Return the [x, y] coordinate for the center point of the cell that contains the specified text.  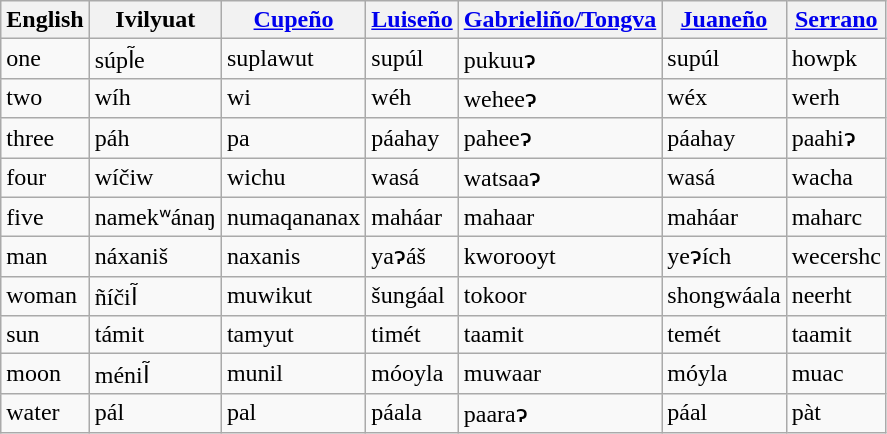
Serrano [836, 20]
súpl̃e [155, 59]
werh [836, 98]
four [45, 178]
ménil̃ [155, 374]
English [45, 20]
two [45, 98]
tamyut [293, 335]
wacha [836, 178]
šungáal [412, 296]
numaqananax [293, 217]
páh [155, 138]
páal [724, 413]
ñíčil̃ [155, 296]
temét [724, 335]
wéx [724, 98]
Ivilyuat [155, 20]
water [45, 413]
wíh [155, 98]
moon [45, 374]
woman [45, 296]
Cupeño [293, 20]
wéh [412, 98]
Gabrieliño/Tongva [560, 20]
paheeɂ [560, 138]
muac [836, 374]
pal [293, 413]
kworooyt [560, 257]
one [45, 59]
pál [155, 413]
weheeɂ [560, 98]
pàt [836, 413]
móyla [724, 374]
yaɂáš [412, 257]
neerht [836, 296]
támit [155, 335]
yeɂích [724, 257]
timét [412, 335]
móoyla [412, 374]
howpk [836, 59]
namekʷánaŋ [155, 217]
wíčiw [155, 178]
five [45, 217]
suplawut [293, 59]
pa [293, 138]
Luiseño [412, 20]
watsaaɂ [560, 178]
muwikut [293, 296]
man [45, 257]
three [45, 138]
muwaar [560, 374]
Juaneño [724, 20]
munil [293, 374]
pukuuɂ [560, 59]
tokoor [560, 296]
sun [45, 335]
shongwáala [724, 296]
wi [293, 98]
wecershc [836, 257]
páala [412, 413]
mahaar [560, 217]
náxaniš [155, 257]
paaraɂ [560, 413]
wichu [293, 178]
paahiɂ [836, 138]
naxanis [293, 257]
maharc [836, 217]
